Locate the cell with the specified text and output its [x, y] center coordinate. 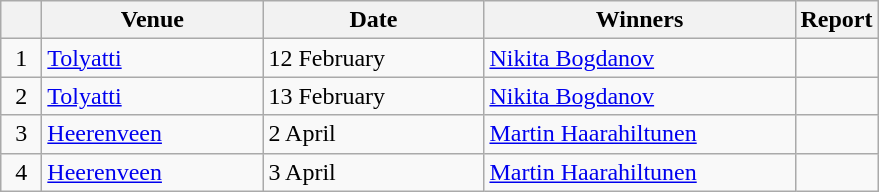
Winners [640, 20]
2 April [374, 134]
2 [22, 96]
3 [22, 134]
13 February [374, 96]
1 [22, 58]
4 [22, 172]
Date [374, 20]
3 April [374, 172]
Report [836, 20]
Venue [152, 20]
12 February [374, 58]
